Find where the given text appears and provide that cell's center as (X, Y) coordinate. 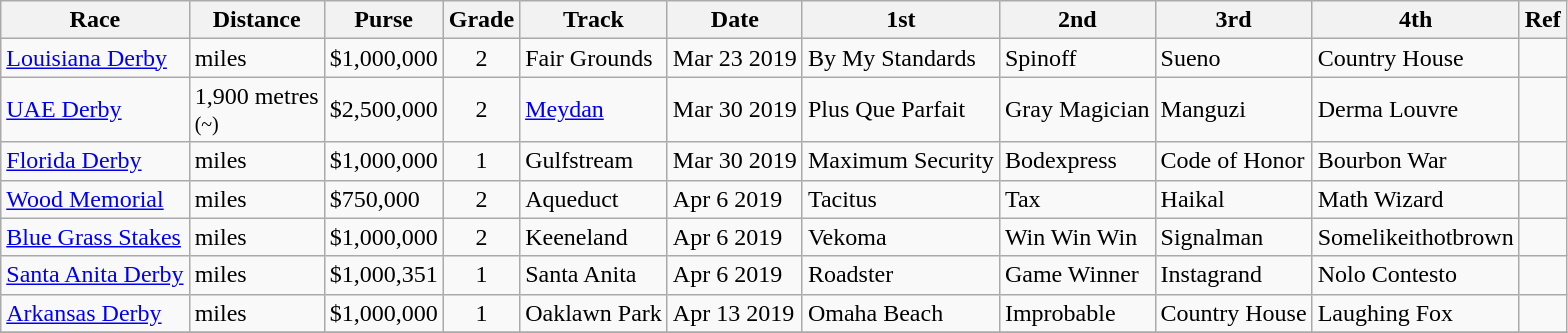
$2,500,000 (384, 110)
Instagrand (1234, 275)
Grade (481, 20)
Florida Derby (95, 161)
Spinoff (1077, 58)
Vekoma (900, 237)
Oaklawn Park (594, 313)
Track (594, 20)
Code of Honor (1234, 161)
Fair Grounds (594, 58)
Date (734, 20)
Aqueduct (594, 199)
Louisiana Derby (95, 58)
Arkansas Derby (95, 313)
Bodexpress (1077, 161)
Roadster (900, 275)
Distance (256, 20)
Gray Magician (1077, 110)
Santa Anita (594, 275)
Blue Grass Stakes (95, 237)
Somelikeithotbrown (1416, 237)
Mar 23 2019 (734, 58)
Win Win Win (1077, 237)
By My Standards (900, 58)
1st (900, 20)
Derma Louvre (1416, 110)
Manguzi (1234, 110)
Game Winner (1077, 275)
3rd (1234, 20)
4th (1416, 20)
Nolo Contesto (1416, 275)
Bourbon War (1416, 161)
Gulfstream (594, 161)
1,900 metres(~) (256, 110)
Maximum Security (900, 161)
Purse (384, 20)
Wood Memorial (95, 199)
Laughing Fox (1416, 313)
$750,000 (384, 199)
Math Wizard (1416, 199)
Improbable (1077, 313)
Santa Anita Derby (95, 275)
Sueno (1234, 58)
Plus Que Parfait (900, 110)
Keeneland (594, 237)
Signalman (1234, 237)
Haikal (1234, 199)
$1,000,351 (384, 275)
Tax (1077, 199)
Tacitus (900, 199)
Meydan (594, 110)
Apr 13 2019 (734, 313)
2nd (1077, 20)
UAE Derby (95, 110)
Omaha Beach (900, 313)
Ref (1542, 20)
Race (95, 20)
